Return [X, Y] of the center of cell containing provided text 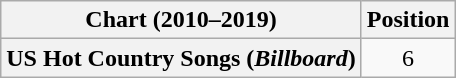
US Hot Country Songs (Billboard) [181, 58]
Chart (2010–2019) [181, 20]
Position [408, 20]
6 [408, 58]
